Extract the [X, Y] coordinate from the center of the cell holding the provided text.  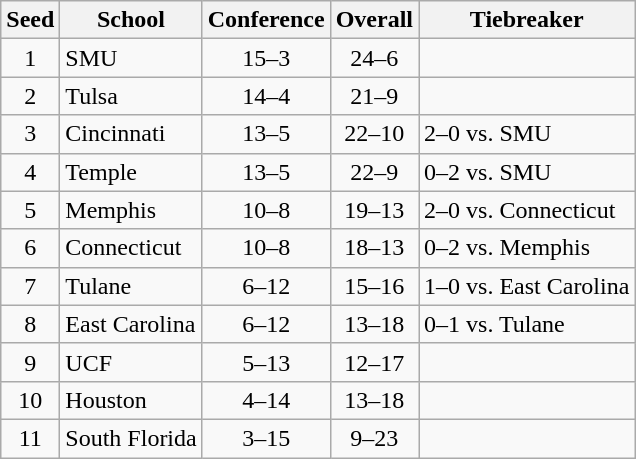
Conference [266, 20]
3 [30, 134]
4–14 [266, 400]
Overall [374, 20]
Connecticut [131, 248]
5 [30, 210]
14–4 [266, 96]
UCF [131, 362]
18–13 [374, 248]
Tiebreaker [527, 20]
0–2 vs. SMU [527, 172]
12–17 [374, 362]
5–13 [266, 362]
Tulane [131, 286]
1–0 vs. East Carolina [527, 286]
7 [30, 286]
9 [30, 362]
0–2 vs. Memphis [527, 248]
Tulsa [131, 96]
SMU [131, 58]
School [131, 20]
21–9 [374, 96]
1 [30, 58]
9–23 [374, 438]
Memphis [131, 210]
3–15 [266, 438]
10 [30, 400]
6 [30, 248]
2 [30, 96]
15–3 [266, 58]
11 [30, 438]
8 [30, 324]
22–10 [374, 134]
15–16 [374, 286]
19–13 [374, 210]
East Carolina [131, 324]
2–0 vs. SMU [527, 134]
Houston [131, 400]
4 [30, 172]
Seed [30, 20]
Cincinnati [131, 134]
2–0 vs. Connecticut [527, 210]
0–1 vs. Tulane [527, 324]
24–6 [374, 58]
Temple [131, 172]
22–9 [374, 172]
South Florida [131, 438]
